Capture the cell that displays the provided text and extract its [x, y] central coordinate. 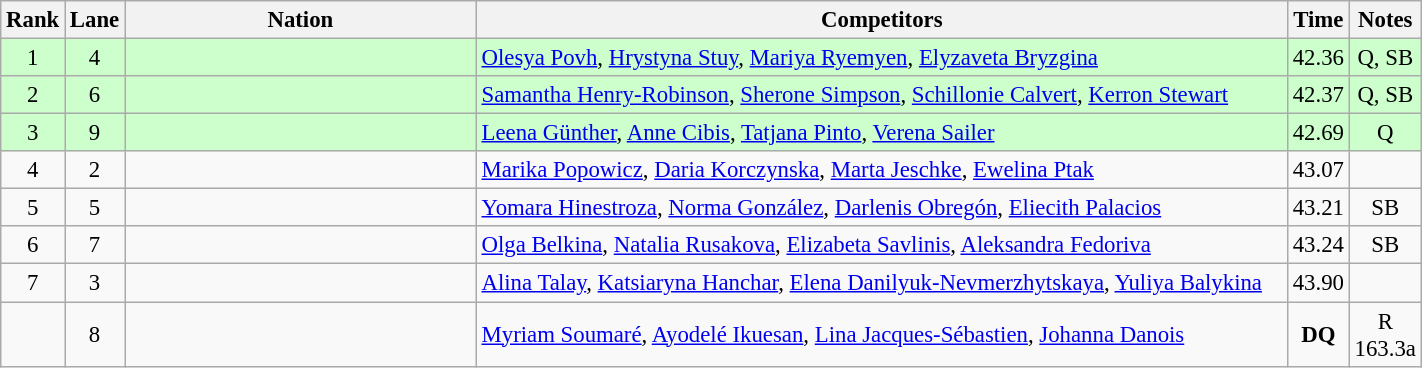
Time [1318, 20]
43.90 [1318, 283]
43.21 [1318, 208]
Samantha Henry-Robinson, Sherone Simpson, Schillonie Calvert, Kerron Stewart [882, 95]
Competitors [882, 20]
Notes [1385, 20]
Olga Belkina, Natalia Rusakova, Elizabeta Savlinis, Aleksandra Fedoriva [882, 245]
Rank [33, 20]
Olesya Povh, Hrystyna Stuy, Mariya Ryemyen, Elyzaveta Bryzgina [882, 58]
Yomara Hinestroza, Norma González, Darlenis Obregón, Eliecith Palacios [882, 208]
R 163.3a [1385, 334]
Leena Günther, Anne Cibis, Tatjana Pinto, Verena Sailer [882, 133]
43.24 [1318, 245]
43.07 [1318, 170]
9 [95, 133]
8 [95, 334]
42.69 [1318, 133]
42.36 [1318, 58]
Q [1385, 133]
Alina Talay, Katsiaryna Hanchar, Elena Danilyuk-Nevmerzhytskaya, Yuliya Balykina [882, 283]
Nation [301, 20]
Lane [95, 20]
42.37 [1318, 95]
DQ [1318, 334]
Marika Popowicz, Daria Korczynska, Marta Jeschke, Ewelina Ptak [882, 170]
1 [33, 58]
Myriam Soumaré, Ayodelé Ikuesan, Lina Jacques-Sébastien, Johanna Danois [882, 334]
